Search for the cell housing the specified text and yield its [x, y] center coordinate. 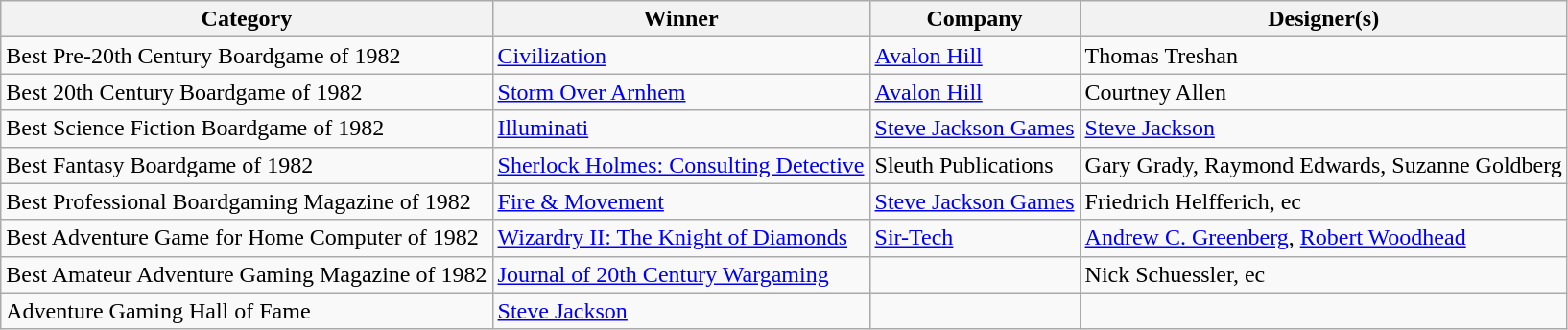
Category [247, 19]
Sherlock Holmes: Consulting Detective [681, 165]
Sleuth Publications [975, 165]
Winner [681, 19]
Gary Grady, Raymond Edwards, Suzanne Goldberg [1323, 165]
Sir-Tech [975, 238]
Illuminati [681, 129]
Company [975, 19]
Designer(s) [1323, 19]
Journal of 20th Century Wargaming [681, 274]
Wizardry II: The Knight of Diamonds [681, 238]
Andrew C. Greenberg, Robert Woodhead [1323, 238]
Civilization [681, 56]
Best Adventure Game for Home Computer of 1982 [247, 238]
Adventure Gaming Hall of Fame [247, 311]
Best Professional Boardgaming Magazine of 1982 [247, 201]
Best 20th Century Boardgame of 1982 [247, 92]
Best Amateur Adventure Gaming Magazine of 1982 [247, 274]
Courtney Allen [1323, 92]
Best Pre-20th Century Boardgame of 1982 [247, 56]
Friedrich Helfferich, ec [1323, 201]
Storm Over Arnhem [681, 92]
Thomas Treshan [1323, 56]
Best Science Fiction Boardgame of 1982 [247, 129]
Best Fantasy Boardgame of 1982 [247, 165]
Nick Schuessler, ec [1323, 274]
Fire & Movement [681, 201]
